For the text-containing cell, return its midpoint in [x, y] coordinate format. 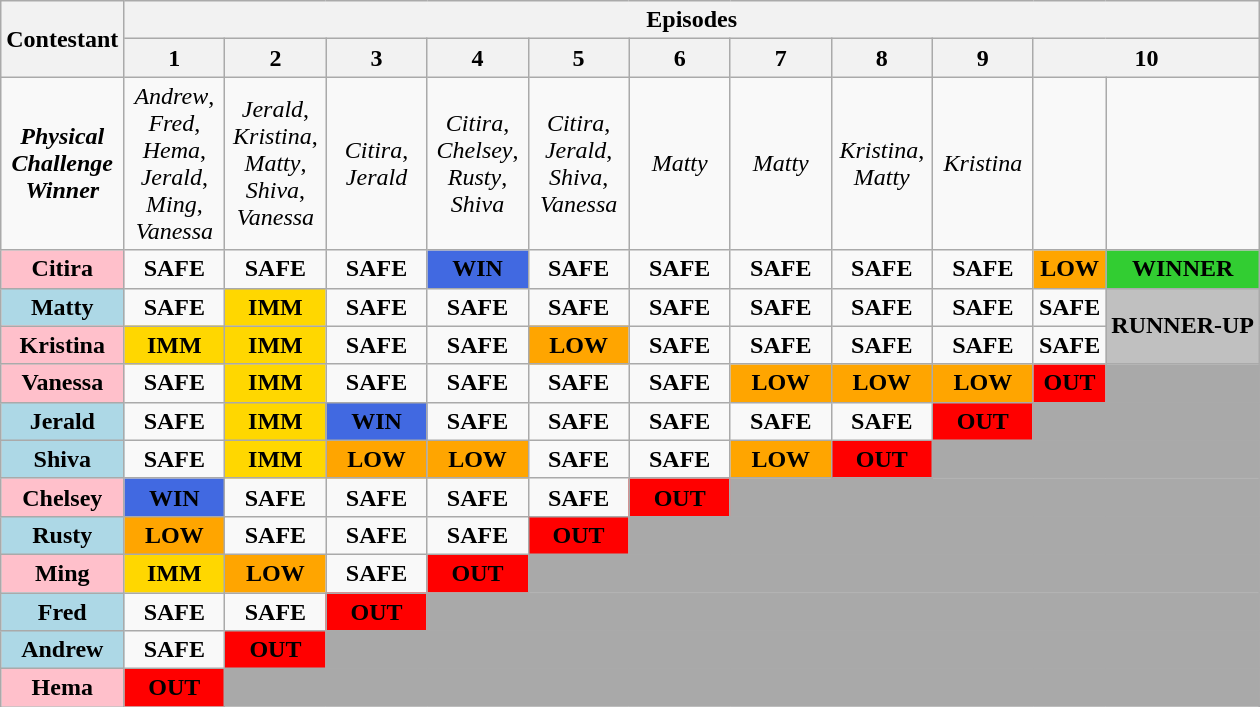
Andrew [62, 650]
Episodes [692, 20]
Jerald, Kristina, Matty, Shiva, Vanessa [276, 164]
4 [478, 58]
6 [680, 58]
Hema [62, 688]
Vanessa [62, 383]
Citira, Chelsey, Rusty, Shiva [478, 164]
Citira, Jerald [376, 164]
9 [982, 58]
RUNNER-UP [1183, 326]
2 [276, 58]
10 [1146, 58]
3 [376, 58]
Kristina, Matty [882, 164]
1 [174, 58]
Contestant [62, 39]
Chelsey [62, 497]
5 [578, 58]
Jerald [62, 421]
Citira [62, 269]
Citira, Jerald, Shiva, Vanessa [578, 164]
8 [882, 58]
Ming [62, 573]
WINNER [1183, 269]
Shiva [62, 459]
PhysicalChallengeWinner [62, 164]
7 [780, 58]
Rusty [62, 535]
Andrew, Fred, Hema, Jerald, Ming, Vanessa [174, 164]
Fred [62, 611]
